Return the (x, y) coordinate for the center point of the cell that contains the specified text.  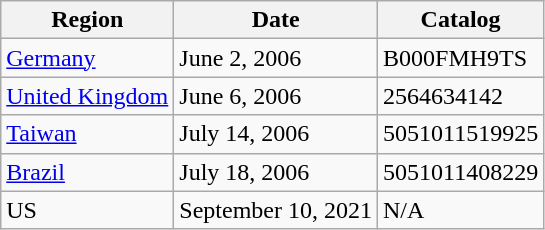
July 18, 2006 (276, 172)
US (88, 210)
Date (276, 20)
July 14, 2006 (276, 134)
5051011519925 (461, 134)
June 6, 2006 (276, 96)
United Kingdom (88, 96)
2564634142 (461, 96)
B000FMH9TS (461, 58)
5051011408229 (461, 172)
N/A (461, 210)
Taiwan (88, 134)
Brazil (88, 172)
June 2, 2006 (276, 58)
September 10, 2021 (276, 210)
Germany (88, 58)
Region (88, 20)
Catalog (461, 20)
